For the text-containing cell, return its midpoint in [X, Y] coordinate format. 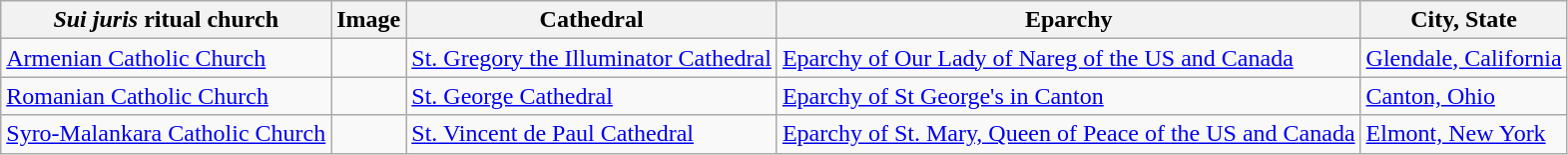
Sui juris ritual church [166, 20]
Eparchy [1068, 20]
Romanian Catholic Church [166, 96]
St. George Cathedral [592, 96]
Cathedral [592, 20]
Eparchy of St George's in Canton [1068, 96]
Eparchy of Our Lady of Nareg of the US and Canada [1068, 58]
Eparchy of St. Mary, Queen of Peace of the US and Canada [1068, 134]
St. Vincent de Paul Cathedral [592, 134]
Image [369, 20]
Syro-Malankara Catholic Church [166, 134]
St. Gregory the Illuminator Cathedral [592, 58]
Armenian Catholic Church [166, 58]
Glendale, California [1463, 58]
Canton, Ohio [1463, 96]
City, State [1463, 20]
Elmont, New York [1463, 134]
